Output the (X, Y) coordinate of the center of the cell containing the given text.  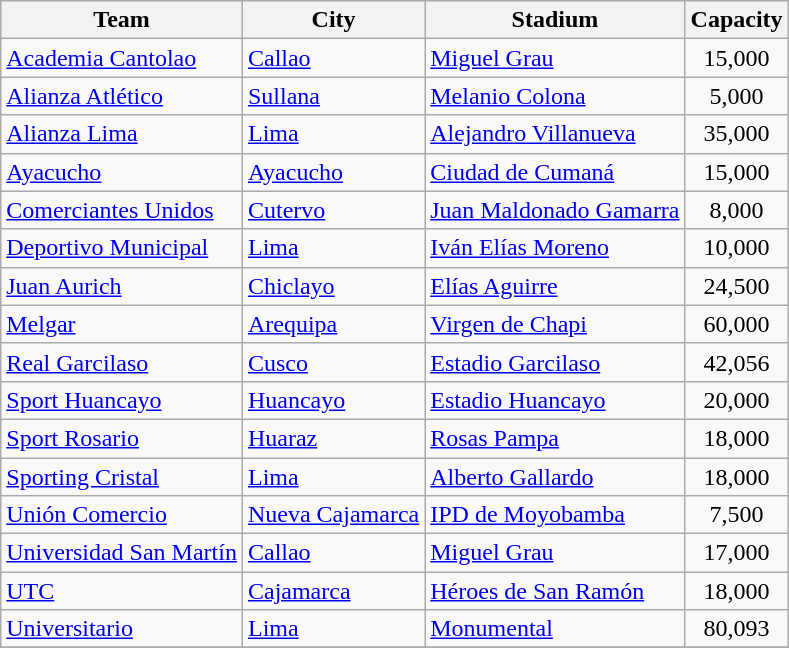
Sport Huancayo (122, 400)
Alberto Gallardo (555, 477)
60,000 (736, 324)
Huancayo (333, 400)
Chiclayo (333, 286)
Arequipa (333, 324)
Juan Maldonado Gamarra (555, 210)
Universitario (122, 629)
Unión Comercio (122, 515)
Cajamarca (333, 591)
Nueva Cajamarca (333, 515)
Juan Aurich (122, 286)
Huaraz (333, 438)
Academia Cantolao (122, 58)
Comerciantes Unidos (122, 210)
10,000 (736, 248)
Melgar (122, 324)
Melanio Colona (555, 96)
Universidad San Martín (122, 553)
Real Garcilaso (122, 362)
8,000 (736, 210)
Cutervo (333, 210)
Capacity (736, 20)
Sport Rosario (122, 438)
17,000 (736, 553)
Iván Elías Moreno (555, 248)
Elías Aguirre (555, 286)
Alianza Atlético (122, 96)
Team (122, 20)
7,500 (736, 515)
Stadium (555, 20)
Deportivo Municipal (122, 248)
UTC (122, 591)
IPD de Moyobamba (555, 515)
Virgen de Chapi (555, 324)
Alejandro Villanueva (555, 134)
City (333, 20)
Rosas Pampa (555, 438)
80,093 (736, 629)
Ciudad de Cumaná (555, 172)
5,000 (736, 96)
Estadio Huancayo (555, 400)
42,056 (736, 362)
Sporting Cristal (122, 477)
Alianza Lima (122, 134)
Sullana (333, 96)
Cusco (333, 362)
35,000 (736, 134)
20,000 (736, 400)
Héroes de San Ramón (555, 591)
Monumental (555, 629)
24,500 (736, 286)
Estadio Garcilaso (555, 362)
